From the cell containing the given text, extract its center point as [X, Y] coordinate. 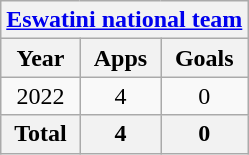
Total [40, 134]
Goals [204, 58]
Eswatini national team [124, 20]
Year [40, 58]
2022 [40, 96]
Apps [120, 58]
